For the text-containing cell, return its midpoint in [X, Y] coordinate format. 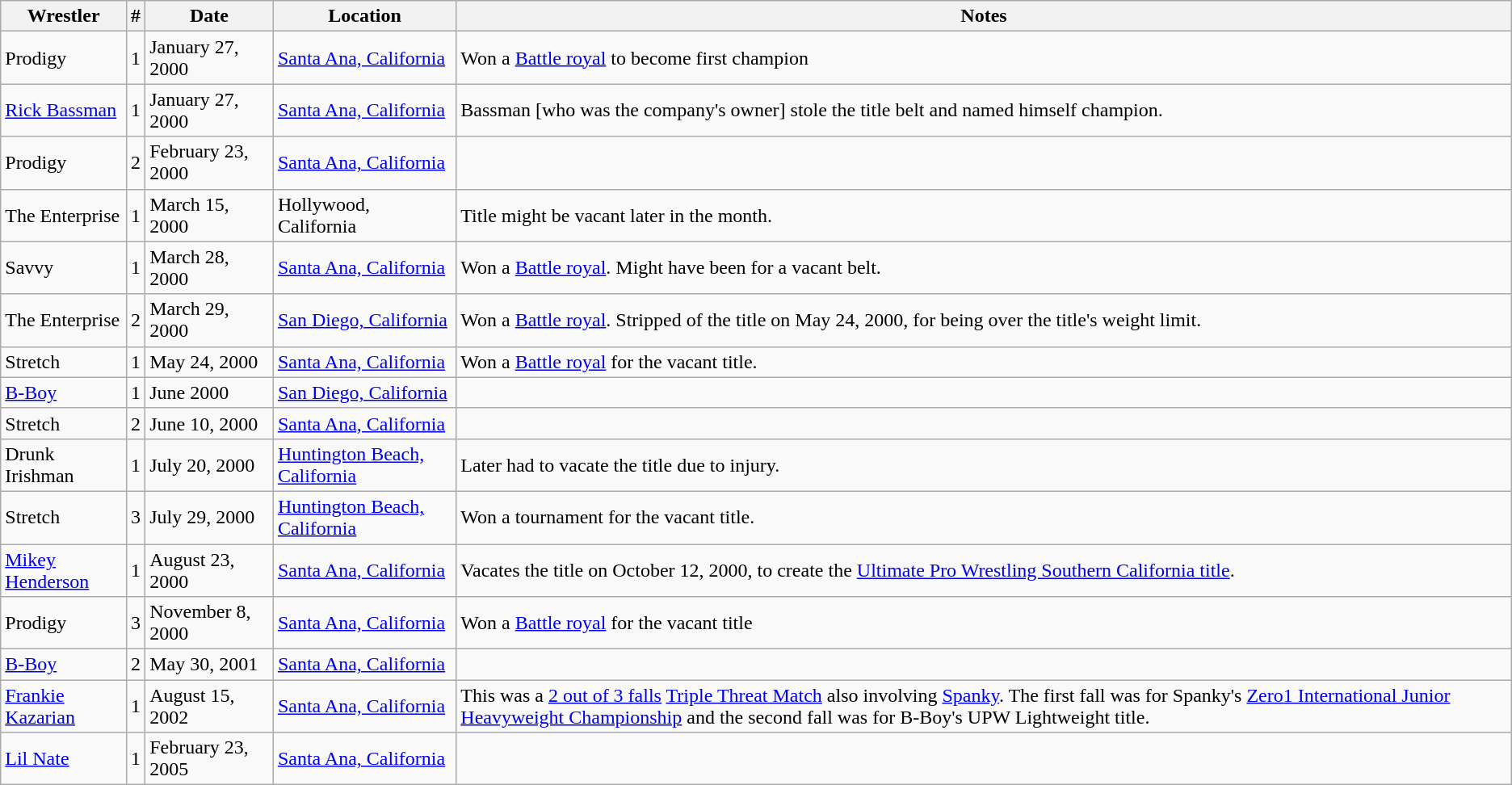
Rick Bassman [64, 110]
February 23, 2000 [210, 163]
August 23, 2000 [210, 570]
March 29, 2000 [210, 320]
Title might be vacant later in the month. [984, 215]
November 8, 2000 [210, 623]
July 29, 2000 [210, 517]
Vacates the title on October 12, 2000, to create the Ultimate Pro Wrestling Southern California title. [984, 570]
May 30, 2001 [210, 665]
July 20, 2000 [210, 465]
Drunk Irishman [64, 465]
Won a Battle royal for the vacant title [984, 623]
Mikey Henderson [64, 570]
March 28, 2000 [210, 268]
Frankie Kazarian [64, 706]
Bassman [who was the company's owner] stole the title belt and named himself champion. [984, 110]
Lil Nate [64, 759]
# [136, 16]
Hollywood, California [364, 215]
Wrestler [64, 16]
Won a Battle royal for the vacant title. [984, 362]
June 2000 [210, 392]
February 23, 2005 [210, 759]
Location [364, 16]
August 15, 2002 [210, 706]
Won a tournament for the vacant title. [984, 517]
Later had to vacate the title due to injury. [984, 465]
Date [210, 16]
Notes [984, 16]
Won a Battle royal to become first champion [984, 58]
Won a Battle royal. Might have been for a vacant belt. [984, 268]
Savvy [64, 268]
March 15, 2000 [210, 215]
Won a Battle royal. Stripped of the title on May 24, 2000, for being over the title's weight limit. [984, 320]
May 24, 2000 [210, 362]
June 10, 2000 [210, 423]
